Extract the [x, y] coordinate from the center of the cell holding the provided text.  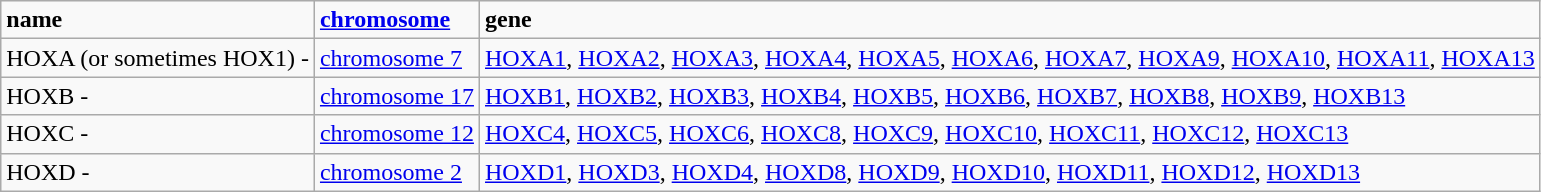
gene [1010, 20]
HOXD1, HOXD3, HOXD4, HOXD8, HOXD9, HOXD10, HOXD11, HOXD12, HOXD13 [1010, 172]
HOXA1, HOXA2, HOXA3, HOXA4, HOXA5, HOXA6, HOXA7, HOXA9, HOXA10, HOXA11, HOXA13 [1010, 58]
chromosome [396, 20]
HOXC - [158, 134]
HOXA (or sometimes HOX1) - [158, 58]
HOXD - [158, 172]
chromosome 7 [396, 58]
HOXC4, HOXC5, HOXC6, HOXC8, HOXC9, HOXC10, HOXC11, HOXC12, HOXC13 [1010, 134]
chromosome 2 [396, 172]
name [158, 20]
chromosome 17 [396, 96]
HOXB1, HOXB2, HOXB3, HOXB4, HOXB5, HOXB6, HOXB7, HOXB8, HOXB9, HOXB13 [1010, 96]
HOXB - [158, 96]
chromosome 12 [396, 134]
